Provide the [X, Y] coordinate of the cell's center where the given text is located.  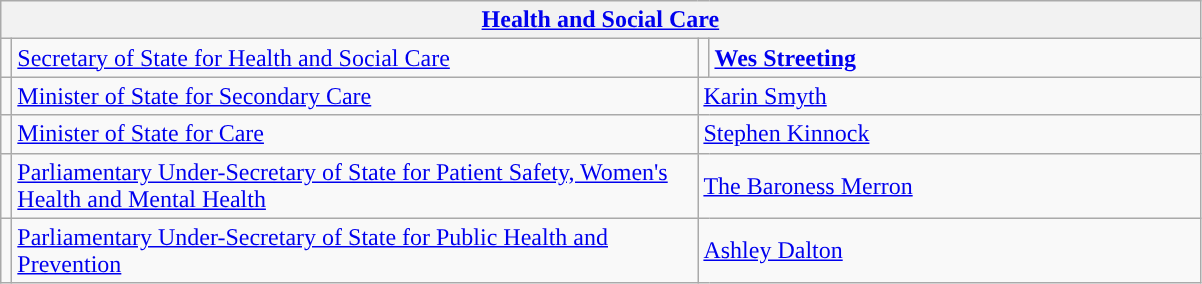
Parliamentary Under-Secretary of State for Public Health and Prevention [355, 250]
Parliamentary Under-Secretary of State for Patient Safety, Women's Health and Mental Health [355, 186]
Stephen Kinnock [949, 134]
Minister of State for Secondary Care [355, 96]
Ashley Dalton [949, 250]
The Baroness Merron [949, 186]
Minister of State for Care [355, 134]
Health and Social Care [600, 20]
Secretary of State for Health and Social Care [355, 58]
Wes Streeting [954, 58]
Karin Smyth [949, 96]
